Extract the (x, y) coordinate from the center of the cell holding the provided text.  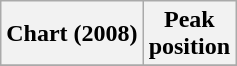
Peakposition (189, 34)
Chart (2008) (72, 34)
